Detect which cell encompasses the target text, then output its [x, y] center coordinate. 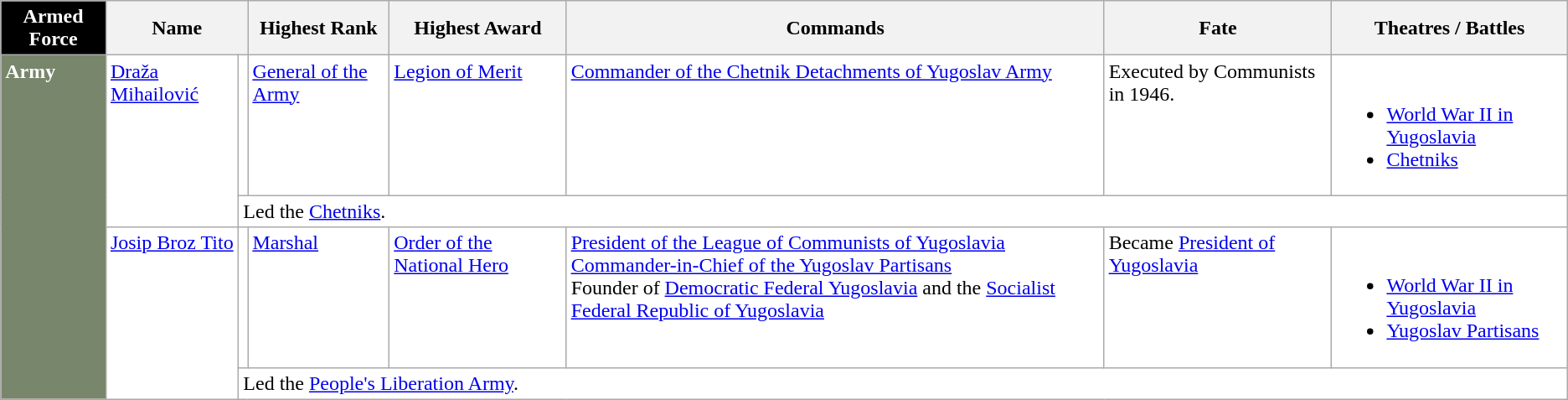
Commands [835, 29]
Name [176, 29]
Commander of the Chetnik Detachments of Yugoslav Army [835, 126]
Draža Mihailović [172, 141]
Armed Force [54, 29]
Army [54, 227]
World War II in YugoslaviaYugoslav Partisans [1449, 297]
World War II in YugoslaviaChetniks [1449, 126]
Highest Award [477, 29]
Led the People's Liberation Army. [903, 383]
General of the Army [318, 126]
Led the Chetniks. [903, 211]
Marshal [318, 297]
Josip Broz Tito [172, 314]
Legion of Merit [477, 126]
Order of the National Hero [477, 297]
Theatres / Battles [1449, 29]
Became President of Yugoslavia [1218, 297]
Highest Rank [318, 29]
Fate [1218, 29]
Executed by Communists in 1946. [1218, 126]
